Scan for the cell matching the given text and deliver its (X, Y) coordinate at center. 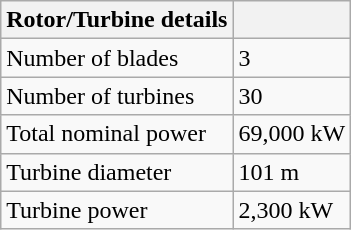
Number of blades (117, 58)
Turbine diameter (117, 172)
3 (292, 58)
Turbine power (117, 210)
30 (292, 96)
2,300 kW (292, 210)
69,000 kW (292, 134)
Number of turbines (117, 96)
Total nominal power (117, 134)
101 m (292, 172)
Rotor/Turbine details (117, 20)
